Output the [x, y] coordinate of the center of the cell containing the given text.  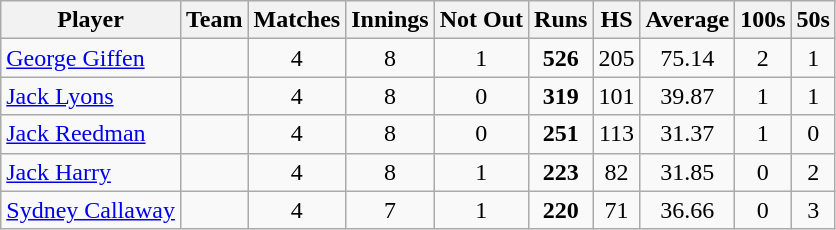
Runs [561, 20]
George Giffen [91, 58]
71 [616, 210]
Average [688, 20]
82 [616, 172]
Team [214, 20]
36.66 [688, 210]
220 [561, 210]
31.37 [688, 134]
39.87 [688, 96]
75.14 [688, 58]
223 [561, 172]
7 [390, 210]
31.85 [688, 172]
526 [561, 58]
HS [616, 20]
50s [813, 20]
Sydney Callaway [91, 210]
Matches [297, 20]
251 [561, 134]
Jack Lyons [91, 96]
205 [616, 58]
Innings [390, 20]
Jack Reedman [91, 134]
319 [561, 96]
113 [616, 134]
Jack Harry [91, 172]
100s [763, 20]
Player [91, 20]
Not Out [481, 20]
3 [813, 210]
101 [616, 96]
